Pinpoint the cell where the given text exists, returning its [x, y] midpoint coordinate. 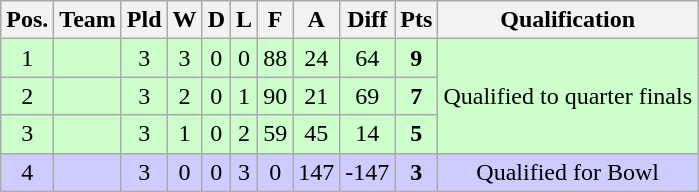
5 [416, 134]
D [216, 20]
Pts [416, 20]
L [244, 20]
4 [28, 172]
Pos. [28, 20]
Team [88, 20]
21 [316, 96]
147 [316, 172]
Qualified for Bowl [568, 172]
59 [276, 134]
Qualification [568, 20]
Pld [144, 20]
45 [316, 134]
7 [416, 96]
Qualified to quarter finals [568, 96]
Diff [368, 20]
F [276, 20]
A [316, 20]
14 [368, 134]
64 [368, 58]
W [184, 20]
90 [276, 96]
9 [416, 58]
88 [276, 58]
24 [316, 58]
69 [368, 96]
-147 [368, 172]
